Pinpoint the cell where the given text exists, returning its [x, y] midpoint coordinate. 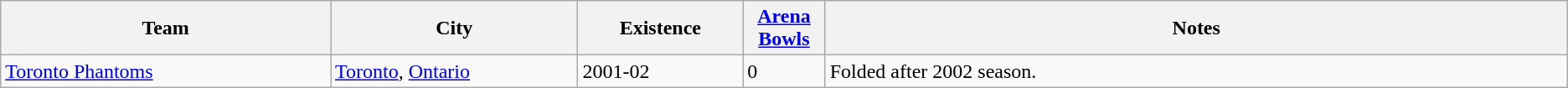
Team [166, 28]
Notes [1196, 28]
City [454, 28]
2001-02 [660, 71]
Existence [660, 28]
Folded after 2002 season. [1196, 71]
0 [784, 71]
Toronto, Ontario [454, 71]
Toronto Phantoms [166, 71]
Arena Bowls [784, 28]
